Return the [X, Y] coordinate for the center point of the cell that contains the specified text.  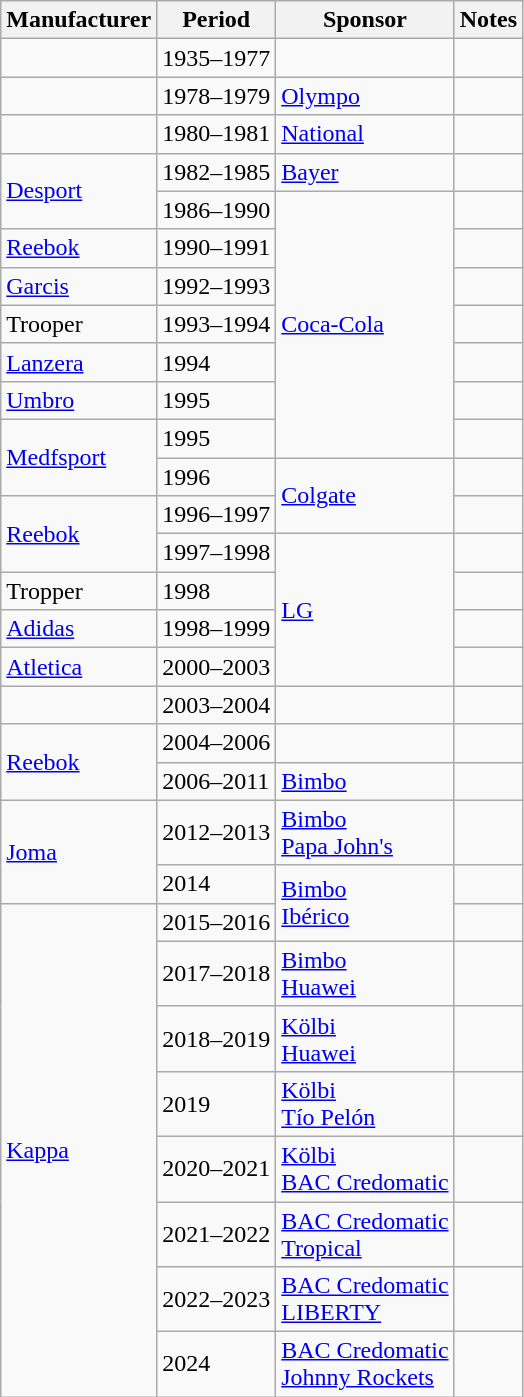
1992–1993 [216, 286]
Atletica [79, 667]
Medfsport [79, 457]
2000–2003 [216, 667]
Colgate [365, 496]
2017–2018 [216, 974]
Kölbi BAC Credomatic [365, 1168]
1993–1994 [216, 324]
2021–2022 [216, 1234]
1994 [216, 362]
2022–2023 [216, 1300]
BAC Credomatic Tropical [365, 1234]
Notes [488, 20]
Period [216, 20]
2003–2004 [216, 705]
Kölbi Huawei [365, 1038]
2006–2011 [216, 781]
Kölbi Tío Pelón [365, 1104]
Bimbo Papa John's [365, 832]
Umbro [79, 400]
2015–2016 [216, 922]
Manufacturer [79, 20]
1998–1999 [216, 629]
2004–2006 [216, 743]
1986–1990 [216, 210]
Garcis [79, 286]
1997–1998 [216, 553]
1982–1985 [216, 172]
Bimbo Huawei [365, 974]
Tropper [79, 591]
Desport [79, 191]
LG [365, 610]
1990–1991 [216, 248]
BAC Credomatic LIBERTY [365, 1300]
Sponsor [365, 20]
2019 [216, 1104]
2018–2019 [216, 1038]
1998 [216, 591]
Trooper [79, 324]
1935–1977 [216, 58]
2014 [216, 884]
1978–1979 [216, 96]
Bayer [365, 172]
Lanzera [79, 362]
Joma [79, 852]
Bimbo Ibérico [365, 903]
1996 [216, 477]
2020–2021 [216, 1168]
2012–2013 [216, 832]
1980–1981 [216, 134]
Olympo [365, 96]
National [365, 134]
Coca-Cola [365, 324]
Adidas [79, 629]
2024 [216, 1364]
BAC Credomatic Johnny Rockets [365, 1364]
Bimbo [365, 781]
Kappa [79, 1150]
1996–1997 [216, 515]
